Identify which cell holds the provided text, then report its (x, y) central coordinate. 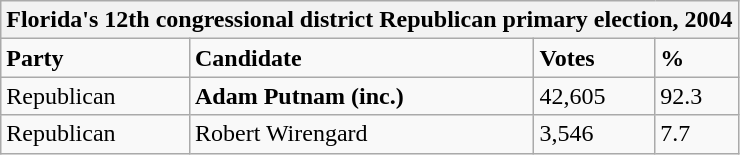
92.3 (696, 96)
Party (96, 58)
Adam Putnam (inc.) (362, 96)
3,546 (594, 134)
% (696, 58)
Votes (594, 58)
Candidate (362, 58)
7.7 (696, 134)
42,605 (594, 96)
Florida's 12th congressional district Republican primary election, 2004 (370, 20)
Robert Wirengard (362, 134)
